From the cell containing the given text, extract its center point as [x, y] coordinate. 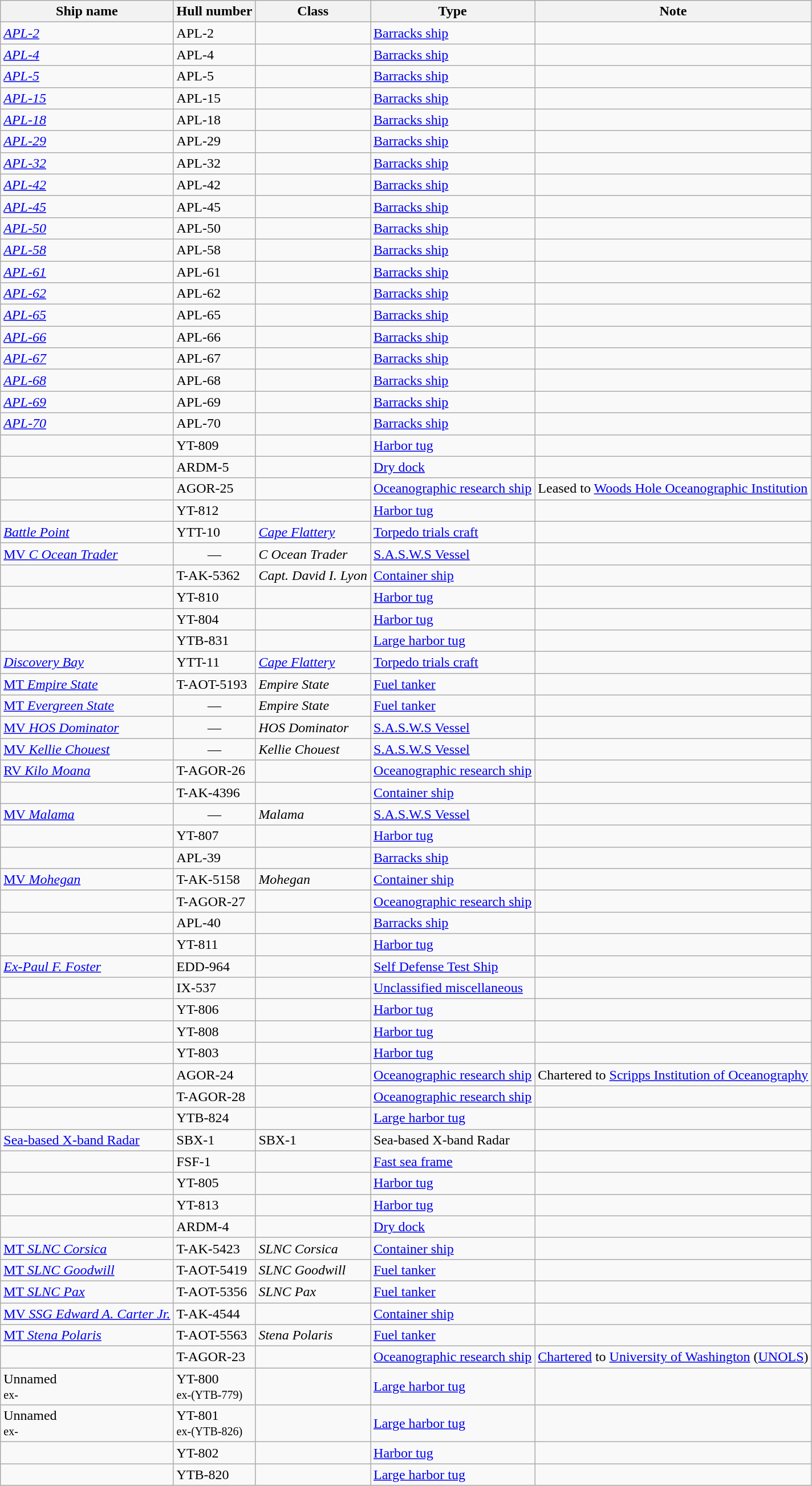
YT-811 [214, 944]
APL-39 [214, 858]
C Ocean Trader [313, 554]
EDD-964 [214, 967]
APL-40 [214, 923]
YTB-820 [214, 1475]
T-AGOR-26 [214, 771]
Battle Point [87, 532]
RV Kilo Moana [87, 771]
T-AK-4544 [214, 1313]
YT-812 [214, 510]
YTT-10 [214, 532]
Chartered to University of Washington (UNOLS) [673, 1357]
SLNC Pax [313, 1292]
T-AOT-5356 [214, 1292]
ARDM-5 [214, 467]
SLNC Goodwill [313, 1270]
MV Malama [87, 814]
Class [313, 11]
YT-809 [214, 445]
AGOR-24 [214, 1075]
Self Defense Test Ship [453, 967]
HOS Dominator [313, 728]
MV SSG Edward A. Carter Jr. [87, 1313]
Leased to Woods Hole Oceanographic Institution [673, 489]
Chartered to Scripps Institution of Oceanography [673, 1075]
MT SLNC Goodwill [87, 1270]
YTB-831 [214, 641]
T-AGOR-28 [214, 1097]
YTT-11 [214, 663]
MT Evergreen State [87, 706]
Type [453, 11]
Hull number [214, 11]
FSF-1 [214, 1162]
T-AOT-5419 [214, 1270]
MT SLNC Pax [87, 1292]
Fast sea frame [453, 1162]
T-AK-5423 [214, 1248]
SLNC Corsica [313, 1248]
YT-810 [214, 597]
T-AGOR-27 [214, 901]
ARDM-4 [214, 1227]
MT Stena Polaris [87, 1335]
YTB-824 [214, 1118]
IX-537 [214, 988]
YT-804 [214, 619]
Discovery Bay [87, 663]
T-AK-5362 [214, 575]
YT-801ex-(YTB-826) [214, 1423]
T-AK-5158 [214, 879]
Ex-Paul F. Foster [87, 967]
YT-802 [214, 1453]
MV HOS Dominator [87, 728]
YT-803 [214, 1053]
Kellie Chouest [313, 749]
YT-805 [214, 1183]
YT-807 [214, 836]
YT-800ex-(YTB-779) [214, 1387]
MT Empire State [87, 684]
T-AOT-5193 [214, 684]
MT SLNC Corsica [87, 1248]
YT-808 [214, 1032]
Mohegan [313, 879]
Capt. David I. Lyon [313, 575]
MV Kellie Chouest [87, 749]
Ship name [87, 11]
Malama [313, 814]
MV Mohegan [87, 879]
Unclassified miscellaneous [453, 988]
MV C Ocean Trader [87, 554]
YT-806 [214, 1010]
AGOR-25 [214, 489]
YT-813 [214, 1205]
T-AGOR-23 [214, 1357]
Stena Polaris [313, 1335]
T-AOT-5563 [214, 1335]
T-AK-4396 [214, 793]
Note [673, 11]
